Determine the (x, y) coordinate at the center of the cell enclosing the given text.  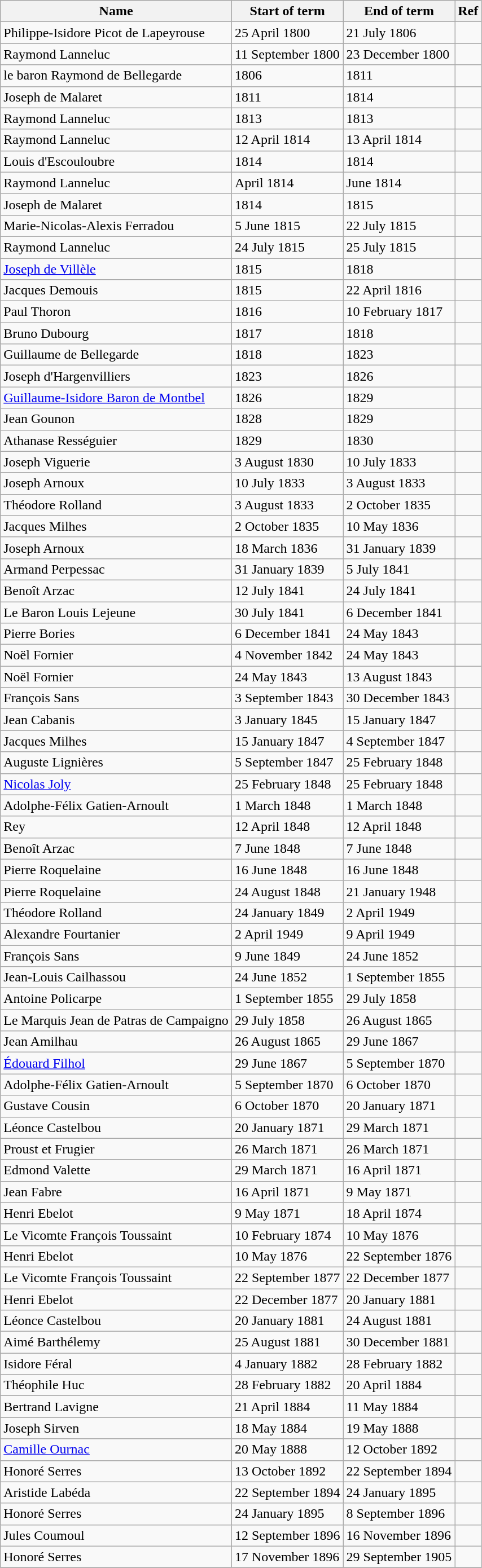
24 July 1815 (287, 247)
11 September 1800 (287, 54)
1806 (287, 76)
Bruno Dubourg (116, 333)
11 May 1884 (399, 1407)
12 July 1841 (287, 591)
1816 (287, 312)
Joseph Sirven (116, 1428)
Le Baron Louis Lejeune (116, 612)
13 October 1892 (287, 1471)
30 July 1841 (287, 612)
Auguste Lignières (116, 763)
25 July 1815 (399, 247)
23 December 1800 (399, 54)
Joseph d'Hargenvilliers (116, 376)
10 February 1817 (399, 312)
Jules Coumoul (116, 1535)
29 September 1905 (399, 1557)
24 August 1881 (399, 1321)
9 April 1949 (399, 934)
3 September 1843 (287, 698)
19 May 1888 (399, 1428)
18 March 1836 (287, 548)
25 April 1800 (287, 33)
Louis d'Escouloubre (116, 161)
12 September 1896 (287, 1535)
Jacques Demouis (116, 290)
22 September 1877 (287, 1278)
Jean Cabanis (116, 720)
Rey (116, 827)
22 September 1876 (399, 1256)
22 July 1815 (399, 226)
24 July 1841 (399, 591)
Name (116, 11)
Edmond Valette (116, 1170)
Antoine Policarpe (116, 999)
20 April 1884 (399, 1385)
18 April 1874 (399, 1213)
21 July 1806 (399, 33)
4 September 1847 (399, 741)
3 August 1830 (287, 462)
Nicolas Joly (116, 784)
Paul Thoron (116, 312)
Gustave Cousin (116, 1106)
Guillaume de Bellegarde (116, 355)
9 June 1849 (287, 956)
8 September 1896 (399, 1514)
Isidore Féral (116, 1364)
13 April 1814 (399, 140)
Aimé Barthélemy (116, 1342)
22 April 1816 (399, 290)
3 January 1845 (287, 720)
5 June 1815 (287, 226)
1828 (287, 419)
20 May 1888 (287, 1450)
1817 (287, 333)
30 December 1843 (399, 698)
18 May 1884 (287, 1428)
25 August 1881 (287, 1342)
End of term (399, 11)
30 December 1881 (399, 1342)
24 August 1848 (287, 891)
4 November 1842 (287, 655)
10 February 1874 (287, 1235)
13 August 1843 (399, 677)
Athanase Rességuier (116, 441)
June 1814 (399, 183)
Jean Fabre (116, 1192)
Start of term (287, 11)
17 November 1896 (287, 1557)
Jean Amilhau (116, 1042)
Alexandre Fourtanier (116, 934)
Joseph de Villèle (116, 269)
Édouard Filhol (116, 1063)
Joseph Viguerie (116, 462)
Théophile Huc (116, 1385)
24 January 1849 (287, 913)
Ref (468, 11)
Camille Ournac (116, 1450)
le baron Raymond de Bellegarde (116, 76)
4 January 1882 (287, 1364)
Pierre Bories (116, 634)
21 April 1884 (287, 1407)
1830 (399, 441)
Aristide Labéda (116, 1492)
Guillaume-Isidore Baron de Montbel (116, 398)
Le Marquis Jean de Patras de Campaigno (116, 1020)
21 January 1948 (399, 891)
12 April 1814 (287, 140)
Armand Perpessac (116, 569)
Jean Gounon (116, 419)
April 1814 (287, 183)
Marie-Nicolas-Alexis Ferradou (116, 226)
12 October 1892 (399, 1450)
Proust et Frugier (116, 1149)
Philippe-Isidore Picot de Lapeyrouse (116, 33)
10 May 1836 (399, 526)
5 July 1841 (399, 569)
16 November 1896 (399, 1535)
Jean-Louis Cailhassou (116, 977)
Bertrand Lavigne (116, 1407)
5 September 1847 (287, 763)
